Detect which cell encompasses the target text, then output its [X, Y] center coordinate. 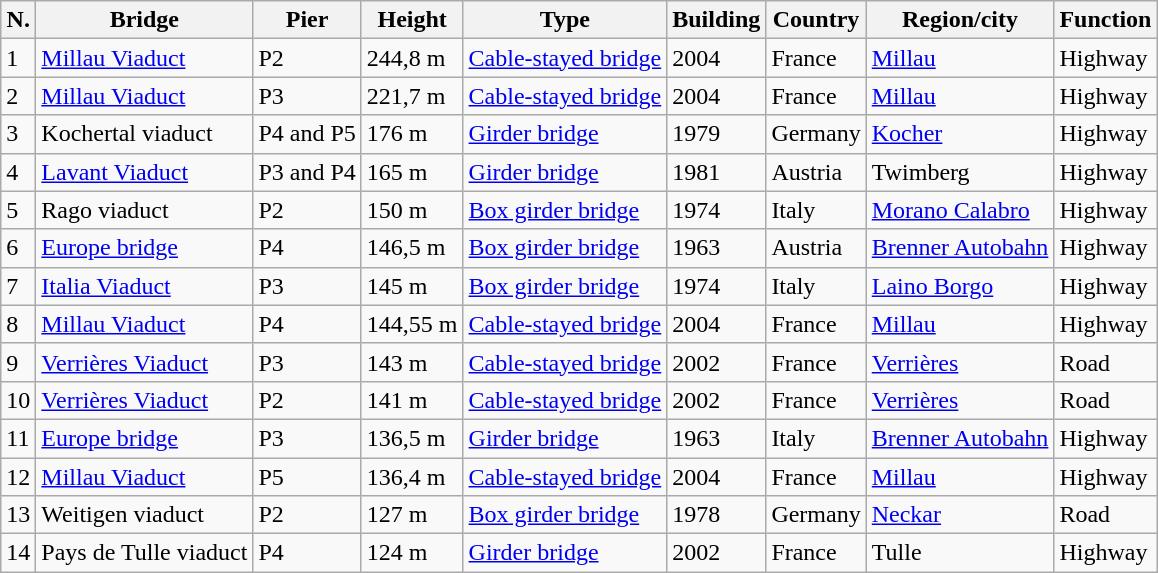
Kocher [960, 134]
Region/city [960, 20]
Laino Borgo [960, 286]
P4 and P5 [307, 134]
P5 [307, 477]
165 m [412, 172]
Height [412, 20]
Morano Calabro [960, 210]
14 [18, 553]
10 [18, 400]
Rago viaduct [144, 210]
127 m [412, 515]
P3 and P4 [307, 172]
3 [18, 134]
13 [18, 515]
9 [18, 362]
6 [18, 248]
5 [18, 210]
145 m [412, 286]
1 [18, 58]
7 [18, 286]
N. [18, 20]
Pays de Tulle viaduct [144, 553]
150 m [412, 210]
Twimberg [960, 172]
Function [1106, 20]
Bridge [144, 20]
11 [18, 438]
Country [816, 20]
Neckar [960, 515]
Italia Viaduct [144, 286]
146,5 m [412, 248]
136,5 m [412, 438]
Weitigen viaduct [144, 515]
Building [716, 20]
143 m [412, 362]
141 m [412, 400]
Kochertal viaduct [144, 134]
1979 [716, 134]
1978 [716, 515]
176 m [412, 134]
12 [18, 477]
Pier [307, 20]
136,4 m [412, 477]
221,7 m [412, 96]
Tulle [960, 553]
2 [18, 96]
144,55 m [412, 324]
Lavant Viaduct [144, 172]
4 [18, 172]
Type [565, 20]
124 m [412, 553]
244,8 m [412, 58]
1981 [716, 172]
8 [18, 324]
